From the cell containing the given text, extract its center point as (x, y) coordinate. 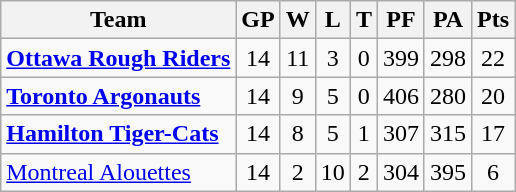
Hamilton Tiger-Cats (118, 134)
22 (494, 58)
T (364, 20)
10 (332, 172)
399 (400, 58)
GP (258, 20)
Montreal Alouettes (118, 172)
304 (400, 172)
298 (448, 58)
6 (494, 172)
L (332, 20)
W (298, 20)
Ottawa Rough Riders (118, 58)
17 (494, 134)
9 (298, 96)
PF (400, 20)
315 (448, 134)
395 (448, 172)
20 (494, 96)
11 (298, 58)
1 (364, 134)
PA (448, 20)
406 (400, 96)
Team (118, 20)
Pts (494, 20)
280 (448, 96)
8 (298, 134)
3 (332, 58)
307 (400, 134)
Toronto Argonauts (118, 96)
